Provide the [x, y] coordinate of the cell's center where the given text is located.  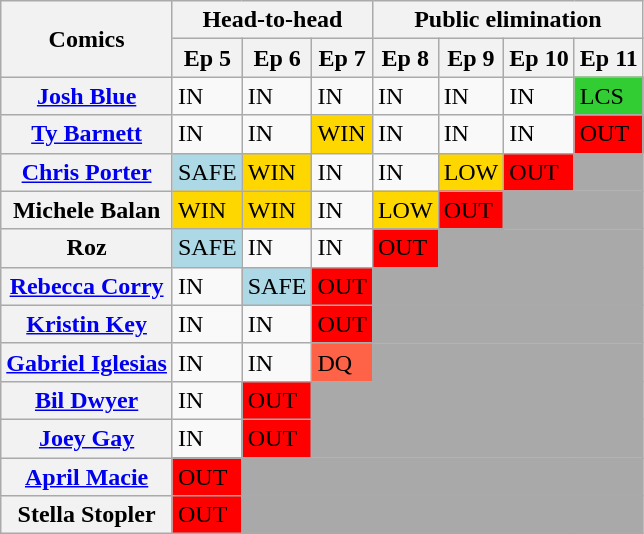
Ep 7 [342, 58]
Head-to-head [272, 20]
LCS [608, 96]
Josh Blue [87, 96]
Roz [87, 248]
Bil Dwyer [87, 400]
April Macie [87, 477]
Stella Stopler [87, 515]
Kristin Key [87, 324]
Ep 5 [207, 58]
DQ [342, 362]
Ep 11 [608, 58]
Ep 6 [277, 58]
Chris Porter [87, 172]
Rebecca Corry [87, 286]
Ep 10 [539, 58]
Comics [87, 39]
Ty Barnett [87, 134]
Gabriel Iglesias [87, 362]
Michele Balan [87, 210]
Ep 9 [471, 58]
Joey Gay [87, 438]
Ep 8 [405, 58]
Public elimination [508, 20]
